Pinpoint the cell where the given text exists, returning its (x, y) midpoint coordinate. 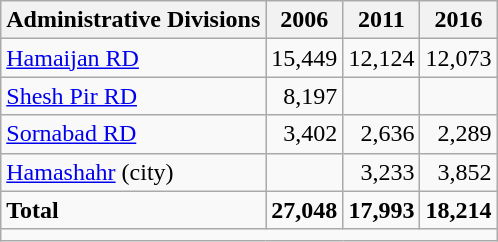
Hamaijan RD (134, 58)
15,449 (304, 58)
2,636 (382, 134)
17,993 (382, 210)
8,197 (304, 96)
Hamashahr (city) (134, 172)
18,214 (458, 210)
Sornabad RD (134, 134)
Shesh Pir RD (134, 96)
2011 (382, 20)
3,402 (304, 134)
12,124 (382, 58)
Administrative Divisions (134, 20)
3,852 (458, 172)
3,233 (382, 172)
12,073 (458, 58)
27,048 (304, 210)
Total (134, 210)
2016 (458, 20)
2006 (304, 20)
2,289 (458, 134)
